Provide the [x, y] coordinate of the cell's center where the given text is located.  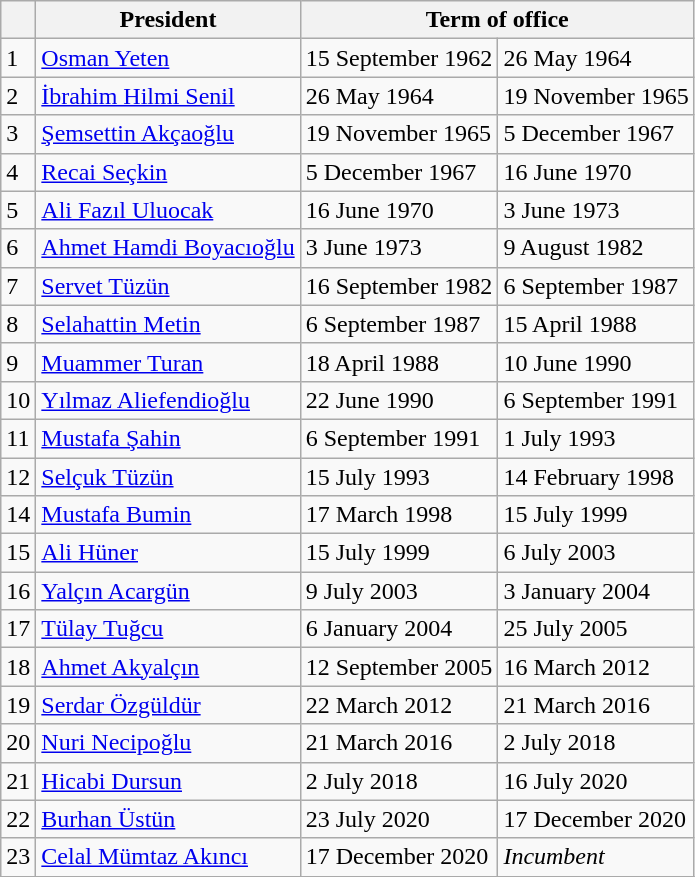
16 September 1982 [399, 286]
Mustafa Şahin [168, 438]
8 [18, 324]
16 [18, 591]
Şemsettin Akçaoğlu [168, 134]
Servet Tüzün [168, 286]
15 July 1993 [399, 477]
12 [18, 477]
İbrahim Hilmi Senil [168, 96]
22 June 1990 [399, 400]
22 [18, 819]
Yalçın Acargün [168, 591]
Burhan Üstün [168, 819]
7 [18, 286]
16 March 2012 [596, 667]
9 July 2003 [399, 591]
Ali Fazıl Uluocak [168, 210]
6 [18, 248]
11 [18, 438]
17 [18, 629]
21 [18, 781]
15 [18, 553]
Selçuk Tüzün [168, 477]
19 [18, 705]
12 September 2005 [399, 667]
18 April 1988 [399, 362]
18 [18, 667]
Celal Mümtaz Akıncı [168, 857]
17 March 1998 [399, 515]
Yılmaz Aliefendioğlu [168, 400]
Mustafa Bumin [168, 515]
1 July 1993 [596, 438]
9 [18, 362]
10 June 1990 [596, 362]
Ali Hüner [168, 553]
23 [18, 857]
Term of office [497, 20]
Selahattin Metin [168, 324]
Recai Seçkin [168, 172]
10 [18, 400]
25 July 2005 [596, 629]
6 January 2004 [399, 629]
2 [18, 96]
Muammer Turan [168, 362]
15 April 1988 [596, 324]
1 [18, 58]
5 [18, 210]
16 July 2020 [596, 781]
9 August 1982 [596, 248]
Tülay Tuğcu [168, 629]
6 July 2003 [596, 553]
Incumbent [596, 857]
Hicabi Dursun [168, 781]
3 [18, 134]
22 March 2012 [399, 705]
14 February 1998 [596, 477]
President [168, 20]
3 January 2004 [596, 591]
Ahmet Akyalçın [168, 667]
20 [18, 743]
14 [18, 515]
4 [18, 172]
15 September 1962 [399, 58]
Nuri Necipoğlu [168, 743]
Serdar Özgüldür [168, 705]
23 July 2020 [399, 819]
Ahmet Hamdi Boyacıoğlu [168, 248]
Osman Yeten [168, 58]
